Detect which cell encompasses the target text, then output its [X, Y] center coordinate. 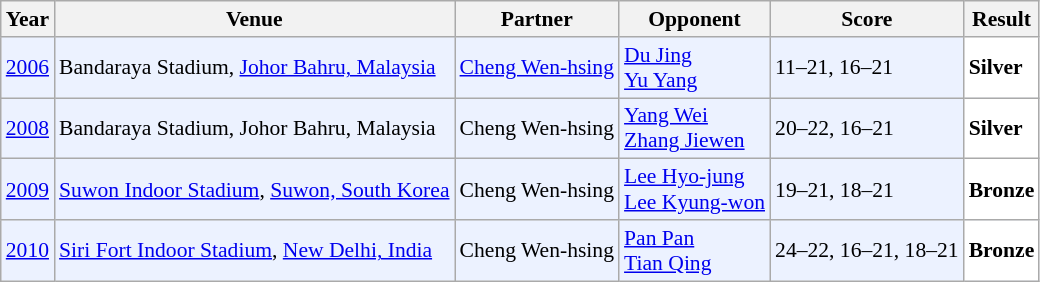
24–22, 16–21, 18–21 [867, 250]
2008 [28, 128]
Score [867, 19]
Result [1002, 19]
Partner [537, 19]
Du Jing Yu Yang [694, 68]
2006 [28, 68]
Opponent [694, 19]
11–21, 16–21 [867, 68]
Siri Fort Indoor Stadium, New Delhi, India [254, 250]
Lee Hyo-jung Lee Kyung-won [694, 190]
20–22, 16–21 [867, 128]
2010 [28, 250]
Yang Wei Zhang Jiewen [694, 128]
Venue [254, 19]
Pan Pan Tian Qing [694, 250]
19–21, 18–21 [867, 190]
Suwon Indoor Stadium, Suwon, South Korea [254, 190]
2009 [28, 190]
Year [28, 19]
